Output the [x, y] coordinate of the center of the cell containing the given text.  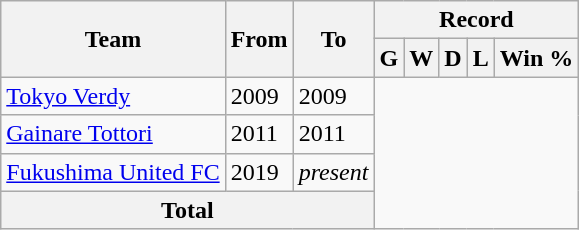
L [480, 58]
Team [113, 39]
Total [188, 210]
From [259, 39]
G [389, 58]
present [334, 172]
D [453, 58]
Fukushima United FC [113, 172]
Record [476, 20]
Win % [536, 58]
2019 [259, 172]
To [334, 39]
W [422, 58]
Tokyo Verdy [113, 96]
Gainare Tottori [113, 134]
